Search for the cell housing the specified text and yield its (x, y) center coordinate. 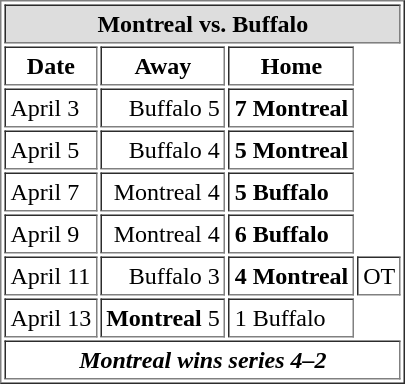
April 5 (50, 150)
5 Montreal (292, 150)
Montreal wins series 4–2 (202, 360)
Away (163, 66)
7 Montreal (292, 108)
Date (50, 66)
Montreal vs. Buffalo (202, 24)
Home (292, 66)
Montreal 5 (163, 318)
April 13 (50, 318)
Buffalo 5 (163, 108)
April 11 (50, 276)
1 Buffalo (292, 318)
April 7 (50, 192)
4 Montreal (292, 276)
5 Buffalo (292, 192)
Buffalo 4 (163, 150)
Buffalo 3 (163, 276)
6 Buffalo (292, 234)
April 9 (50, 234)
April 3 (50, 108)
OT (379, 276)
